Identify which cell holds the provided text, then report its (X, Y) central coordinate. 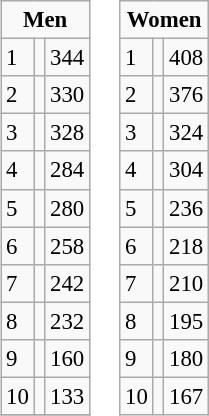
280 (68, 208)
218 (186, 246)
304 (186, 170)
324 (186, 133)
408 (186, 58)
328 (68, 133)
180 (186, 358)
236 (186, 208)
133 (68, 396)
344 (68, 58)
258 (68, 246)
195 (186, 321)
284 (68, 170)
160 (68, 358)
242 (68, 283)
210 (186, 283)
Women (164, 20)
232 (68, 321)
Men (46, 20)
376 (186, 95)
167 (186, 396)
330 (68, 95)
